Identify which cell holds the provided text, then report its [x, y] central coordinate. 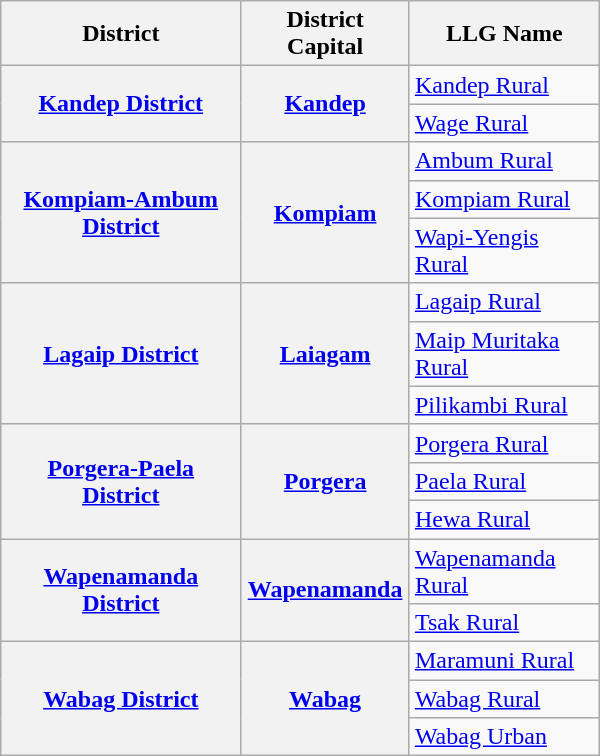
Porgera-Paela District [121, 481]
Kandep Rural [504, 85]
Ambum Rural [504, 161]
Hewa Rural [504, 519]
Kandep District [121, 104]
Maramuni Rural [504, 661]
Kompiam [326, 212]
Pilikambi Rural [504, 405]
Wabag District [121, 699]
Wabag Urban [504, 737]
Wabag Rural [504, 699]
Wapi-Yengis Rural [504, 250]
Kompiam Rural [504, 199]
Wapenamanda District [121, 590]
District Capital [326, 34]
District [121, 34]
Wapenamanda Rural [504, 570]
LLG Name [504, 34]
Kandep [326, 104]
Paela Rural [504, 481]
Kompiam-Ambum District [121, 212]
Laiagam [326, 354]
Maip Muritaka Rural [504, 354]
Lagaip Rural [504, 302]
Wapenamanda [326, 590]
Wabag [326, 699]
Tsak Rural [504, 623]
Wage Rural [504, 123]
Porgera Rural [504, 443]
Porgera [326, 481]
Lagaip District [121, 354]
